Search for the cell housing the specified text and yield its (X, Y) center coordinate. 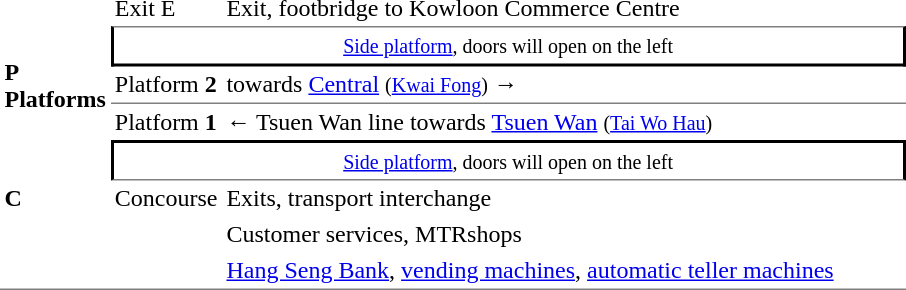
Hang Seng Bank, vending machines, automatic teller machines (564, 271)
Exits, transport interchange (564, 198)
Concourse (166, 235)
towards Central (Kwai Fong) → (564, 85)
Platform 1 (166, 122)
← Tsuen Wan line towards Tsuen Wan (Tai Wo Hau) (564, 122)
Customer services, MTRshops (564, 234)
C (55, 235)
Platform 2 (166, 85)
